Pinpoint the cell where the given text exists, returning its (x, y) midpoint coordinate. 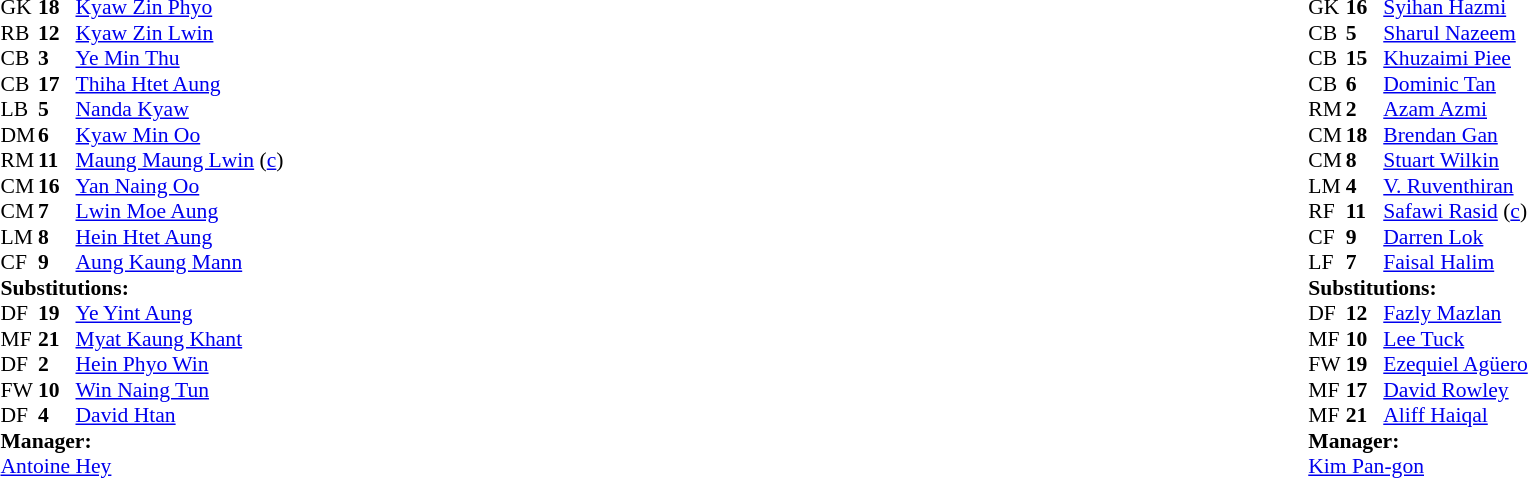
Dominic Tan (1455, 84)
Brendan Gan (1455, 135)
Myat Kaung Khant (180, 339)
RF (1327, 211)
RB (19, 33)
Hein Phyo Win (180, 365)
Sharul Nazeem (1455, 33)
DM (19, 135)
Khuzaimi Piee (1455, 59)
David Rowley (1455, 390)
Azam Azmi (1455, 109)
Ezequiel Agüero (1455, 365)
3 (57, 59)
Aung Kaung Mann (180, 263)
Hein Htet Aung (180, 237)
Aliff Haiqal (1455, 415)
LF (1327, 263)
Win Naing Tun (180, 390)
Fazly Mazlan (1455, 313)
Safawi Rasid (c) (1455, 211)
Kyaw Min Oo (180, 135)
Ye Min Thu (180, 59)
18 (1365, 135)
Nanda Kyaw (180, 109)
LB (19, 109)
Faisal Halim (1455, 263)
Thiha Htet Aung (180, 84)
Darren Lok (1455, 237)
Lwin Moe Aung (180, 211)
Maung Maung Lwin (c) (180, 161)
Lee Tuck (1455, 339)
V. Ruventhiran (1455, 186)
Kyaw Zin Lwin (180, 33)
Ye Yint Aung (180, 313)
15 (1365, 59)
David Htan (180, 415)
Stuart Wilkin (1455, 161)
16 (57, 186)
Yan Naing Oo (180, 186)
